Return the [x, y] coordinate for the center point of the cell that contains the specified text.  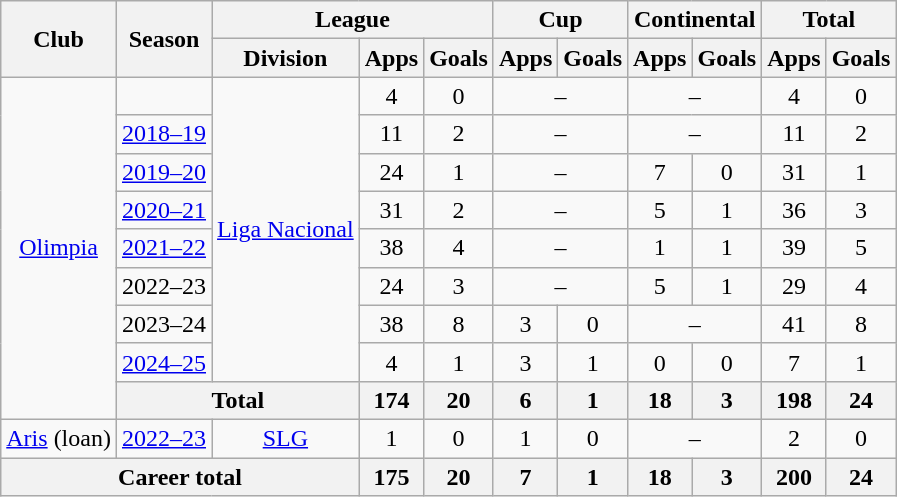
41 [794, 324]
39 [794, 248]
Liga Nacional [286, 229]
174 [391, 400]
198 [794, 400]
6 [525, 400]
29 [794, 286]
SLG [286, 438]
200 [794, 477]
2019–20 [164, 172]
2024–25 [164, 362]
League [353, 20]
Aris (loan) [59, 438]
Career total [180, 477]
36 [794, 210]
2020–21 [164, 210]
Club [59, 39]
Cup [560, 20]
Continental [695, 20]
175 [391, 477]
2018–19 [164, 134]
Season [164, 39]
2023–24 [164, 324]
Olimpia [59, 248]
Division [286, 58]
2021–22 [164, 248]
